Provide the [x, y] coordinate of the cell's center where the given text is located.  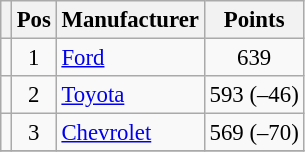
Chevrolet [130, 133]
593 (–46) [254, 95]
Pos [34, 20]
2 [34, 95]
569 (–70) [254, 133]
Points [254, 20]
1 [34, 58]
639 [254, 58]
Manufacturer [130, 20]
Ford [130, 58]
3 [34, 133]
Toyota [130, 95]
